Output the (x, y) coordinate of the center of the cell containing the given text.  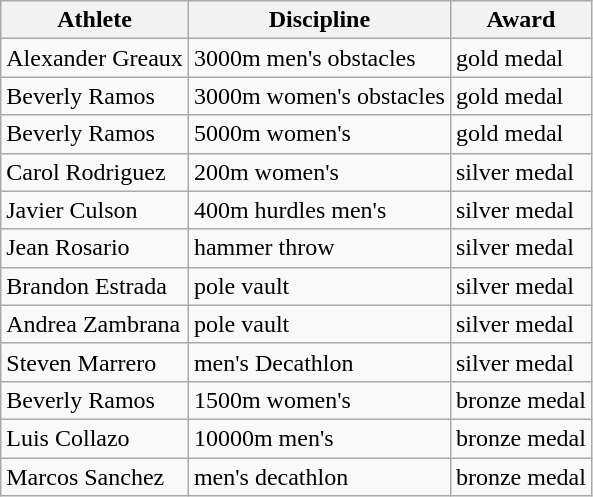
1500m women's (319, 400)
3000m men's obstacles (319, 58)
400m hurdles men's (319, 210)
Andrea Zambrana (95, 324)
Discipline (319, 20)
3000m women's obstacles (319, 96)
Alexander Greaux (95, 58)
Brandon Estrada (95, 286)
Marcos Sanchez (95, 477)
Award (520, 20)
hammer throw (319, 248)
200m women's (319, 172)
Carol Rodriguez (95, 172)
Athlete (95, 20)
Steven Marrero (95, 362)
10000m men's (319, 438)
men's Decathlon (319, 362)
Javier Culson (95, 210)
men's decathlon (319, 477)
5000m women's (319, 134)
Luis Collazo (95, 438)
Jean Rosario (95, 248)
